Return the (X, Y) coordinate for the center point of the cell that contains the specified text.  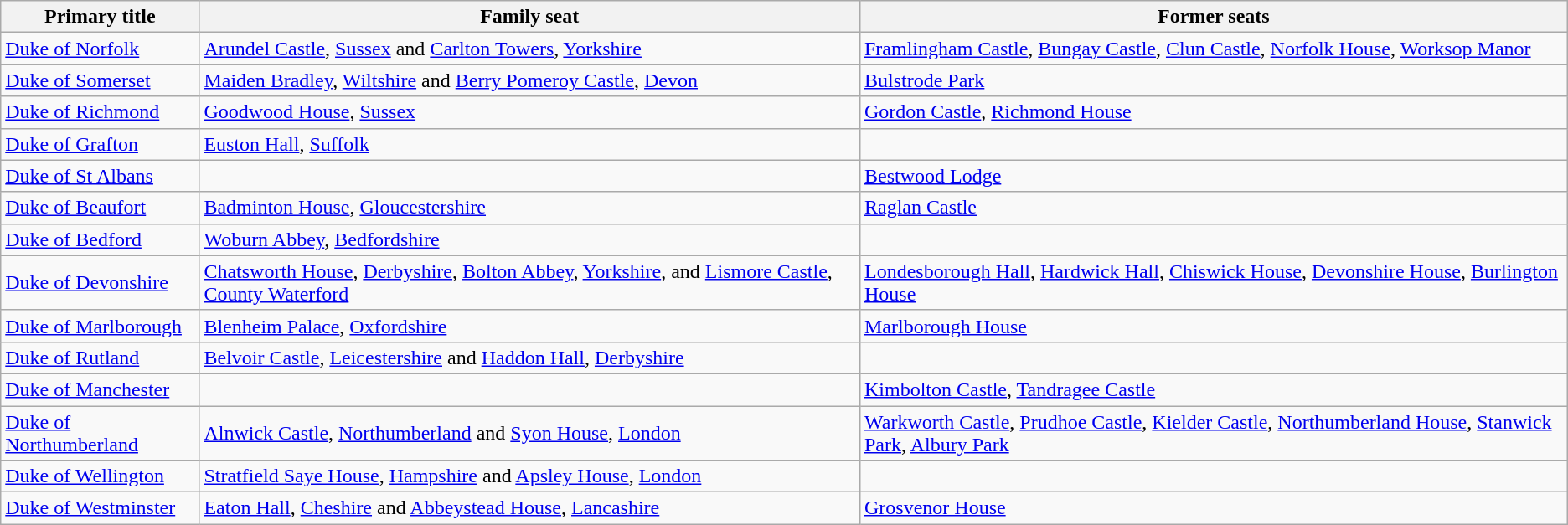
Duke of Bedford (101, 239)
Maiden Bradley, Wiltshire and Berry Pomeroy Castle, Devon (529, 80)
Belvoir Castle, Leicestershire and Haddon Hall, Derbyshire (529, 358)
Badminton House, Gloucestershire (529, 208)
Arundel Castle, Sussex and Carlton Towers, Yorkshire (529, 49)
Duke of Wellington (101, 476)
Framlingham Castle, Bungay Castle, Clun Castle, Norfolk House, Worksop Manor (1213, 49)
Grosvenor House (1213, 508)
Duke of Rutland (101, 358)
Family seat (529, 17)
Alnwick Castle, Northumberland and Syon House, London (529, 432)
Euston Hall, Suffolk (529, 144)
Duke of St Albans (101, 176)
Goodwood House, Sussex (529, 112)
Eaton Hall, Cheshire and Abbeystead House, Lancashire (529, 508)
Duke of Marlborough (101, 326)
Raglan Castle (1213, 208)
Bulstrode Park (1213, 80)
Warkworth Castle, Prudhoe Castle, Kielder Castle, Northumberland House, Stanwick Park, Albury Park (1213, 432)
Former seats (1213, 17)
Duke of Devonshire (101, 283)
Stratfield Saye House, Hampshire and Apsley House, London (529, 476)
Kimbolton Castle, Tandragee Castle (1213, 389)
Duke of Manchester (101, 389)
Duke of Richmond (101, 112)
Duke of Westminster (101, 508)
Primary title (101, 17)
Duke of Somerset (101, 80)
Duke of Beaufort (101, 208)
Duke of Northumberland (101, 432)
Blenheim Palace, Oxfordshire (529, 326)
Londesborough Hall, Hardwick Hall, Chiswick House, Devonshire House, Burlington House (1213, 283)
Chatsworth House, Derbyshire, Bolton Abbey, Yorkshire, and Lismore Castle, County Waterford (529, 283)
Duke of Norfolk (101, 49)
Marlborough House (1213, 326)
Bestwood Lodge (1213, 176)
Gordon Castle, Richmond House (1213, 112)
Duke of Grafton (101, 144)
Woburn Abbey, Bedfordshire (529, 239)
